From the cell containing the given text, extract its center point as (x, y) coordinate. 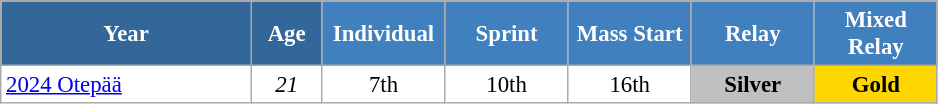
Year (126, 34)
Sprint (506, 34)
Age (286, 34)
Individual (384, 34)
16th (630, 85)
Silver (752, 85)
10th (506, 85)
Relay (752, 34)
21 (286, 85)
7th (384, 85)
2024 Otepää (126, 85)
Mixed Relay (876, 34)
Gold (876, 85)
Mass Start (630, 34)
